Capture the cell that displays the provided text and extract its [X, Y] central coordinate. 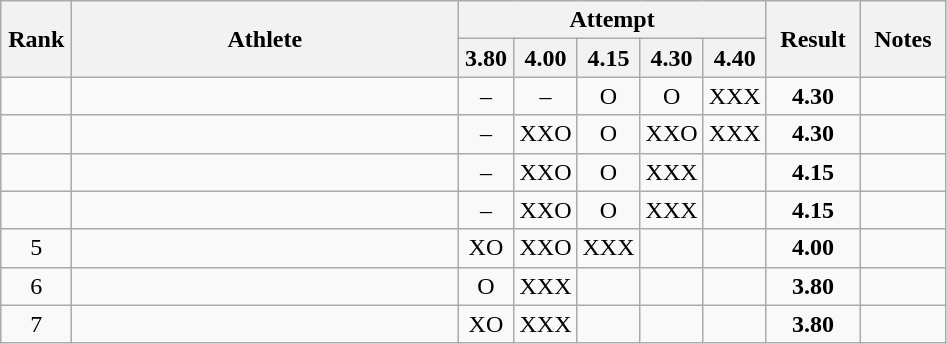
5 [36, 248]
7 [36, 324]
4.40 [734, 58]
Athlete [265, 39]
Notes [903, 39]
Attempt [612, 20]
Rank [36, 39]
Result [813, 39]
6 [36, 286]
